Extract the (X, Y) coordinate from the center of the cell holding the provided text.  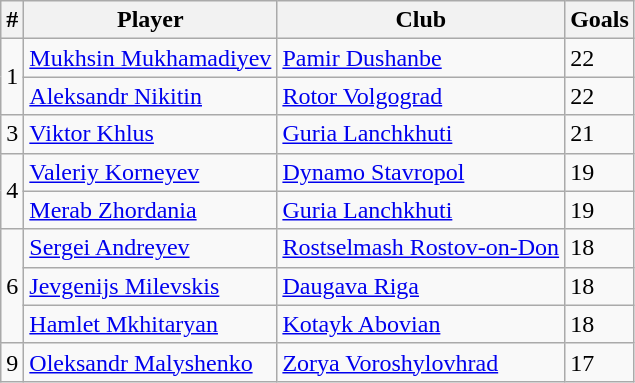
6 (12, 286)
21 (600, 134)
17 (600, 362)
Pamir Dushanbe (421, 58)
Club (421, 20)
Daugava Riga (421, 286)
Aleksandr Nikitin (150, 96)
1 (12, 77)
Valeriy Korneyev (150, 172)
Sergei Andreyev (150, 248)
Oleksandr Malyshenko (150, 362)
# (12, 20)
Rostselmash Rostov-on-Don (421, 248)
Zorya Voroshylovhrad (421, 362)
Player (150, 20)
Mukhsin Mukhamadiyev (150, 58)
4 (12, 191)
Viktor Khlus (150, 134)
Goals (600, 20)
3 (12, 134)
9 (12, 362)
Merab Zhordania (150, 210)
Rotor Volgograd (421, 96)
Hamlet Mkhitaryan (150, 324)
Jevgenijs Milevskis (150, 286)
Kotayk Abovian (421, 324)
Dynamo Stavropol (421, 172)
